Output the (x, y) coordinate of the center of the cell containing the given text.  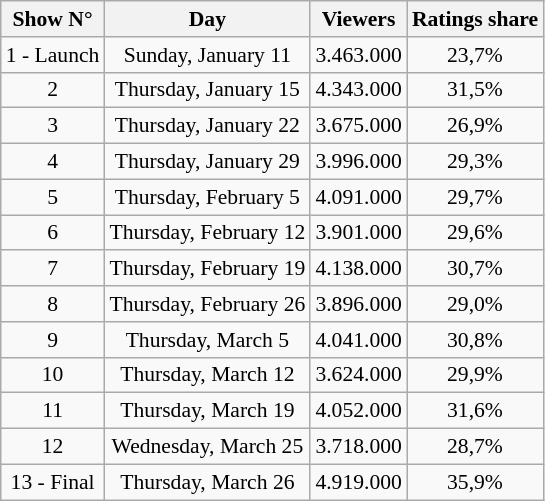
10 (53, 375)
4.138.000 (358, 269)
Thursday, February 26 (207, 304)
35,9% (475, 482)
29,6% (475, 233)
Day (207, 19)
Thursday, February 12 (207, 233)
11 (53, 411)
28,7% (475, 447)
6 (53, 233)
Thursday, March 19 (207, 411)
3.996.000 (358, 162)
Thursday, March 5 (207, 340)
3.901.000 (358, 233)
Thursday, February 5 (207, 197)
29,3% (475, 162)
23,7% (475, 55)
4.041.000 (358, 340)
Thursday, January 15 (207, 90)
31,5% (475, 90)
30,8% (475, 340)
Viewers (358, 19)
Sunday, January 11 (207, 55)
Wednesday, March 25 (207, 447)
Thursday, January 22 (207, 126)
7 (53, 269)
Thursday, March 26 (207, 482)
4 (53, 162)
12 (53, 447)
31,6% (475, 411)
2 (53, 90)
5 (53, 197)
Thursday, March 12 (207, 375)
Thursday, February 19 (207, 269)
1 - Launch (53, 55)
8 (53, 304)
4.343.000 (358, 90)
Ratings share (475, 19)
26,9% (475, 126)
3.463.000 (358, 55)
9 (53, 340)
29,7% (475, 197)
4.052.000 (358, 411)
3.896.000 (358, 304)
4.091.000 (358, 197)
3.718.000 (358, 447)
30,7% (475, 269)
3 (53, 126)
3.624.000 (358, 375)
Thursday, January 29 (207, 162)
3.675.000 (358, 126)
Show N° (53, 19)
29,0% (475, 304)
29,9% (475, 375)
13 - Final (53, 482)
4.919.000 (358, 482)
